Locate the cell with the specified text and output its (X, Y) center coordinate. 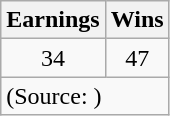
(Source: ) (85, 96)
47 (137, 58)
Earnings (53, 20)
Wins (137, 20)
34 (53, 58)
